Identify which cell holds the provided text, then report its (X, Y) central coordinate. 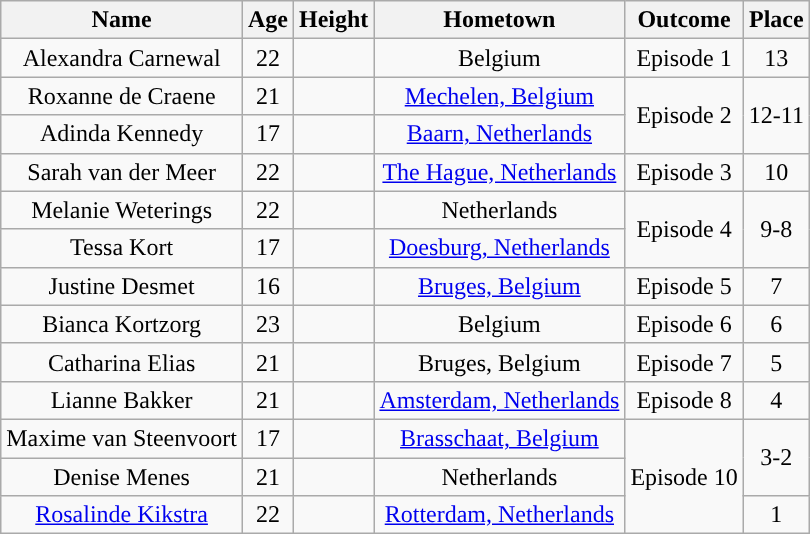
Outcome (684, 20)
Brasschaat, Belgium (500, 438)
Episode 2 (684, 115)
Denise Menes (122, 477)
Roxanne de Craene (122, 96)
12-11 (776, 115)
The Hague, Netherlands (500, 172)
6 (776, 324)
Episode 7 (684, 362)
Amsterdam, Netherlands (500, 400)
Episode 10 (684, 476)
Place (776, 20)
Doesburg, Netherlands (500, 248)
Mechelen, Belgium (500, 96)
Maxime van Steenvoort (122, 438)
Lianne Bakker (122, 400)
Tessa Kort (122, 248)
9-8 (776, 229)
3-2 (776, 457)
16 (268, 286)
10 (776, 172)
Episode 4 (684, 229)
4 (776, 400)
Rotterdam, Netherlands (500, 515)
Name (122, 20)
23 (268, 324)
Sarah van der Meer (122, 172)
Episode 8 (684, 400)
Melanie Weterings (122, 210)
Rosalinde Kikstra (122, 515)
Height (333, 20)
Hometown (500, 20)
Age (268, 20)
1 (776, 515)
5 (776, 362)
Catharina Elias (122, 362)
Episode 5 (684, 286)
Alexandra Carnewal (122, 58)
Episode 1 (684, 58)
Justine Desmet (122, 286)
Adinda Kennedy (122, 134)
Episode 3 (684, 172)
7 (776, 286)
Episode 6 (684, 324)
Baarn, Netherlands (500, 134)
Bianca Kortzorg (122, 324)
13 (776, 58)
